Provide the (X, Y) coordinate of the cell's center where the given text is located.  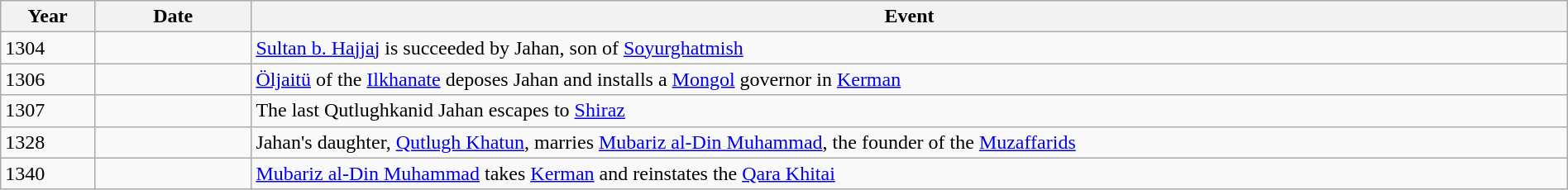
Year (48, 17)
Date (172, 17)
1306 (48, 79)
Mubariz al-Din Muhammad takes Kerman and reinstates the Qara Khitai (910, 173)
The last Qutlughkanid Jahan escapes to Shiraz (910, 111)
Sultan b. Hajjaj is succeeded by Jahan, son of Soyurghatmish (910, 48)
1328 (48, 142)
Event (910, 17)
1307 (48, 111)
Öljaitü of the Ilkhanate deposes Jahan and installs a Mongol governor in Kerman (910, 79)
1304 (48, 48)
1340 (48, 173)
Jahan's daughter, Qutlugh Khatun, marries Mubariz al-Din Muhammad, the founder of the Muzaffarids (910, 142)
